Identify which cell holds the provided text, then report its (X, Y) central coordinate. 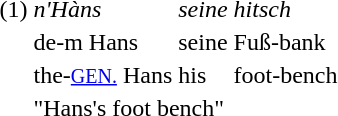
seine (203, 42)
de-m Hans (103, 42)
the-GEN. Hans (103, 75)
his (203, 75)
